From the cell containing the given text, extract its center point as [X, Y] coordinate. 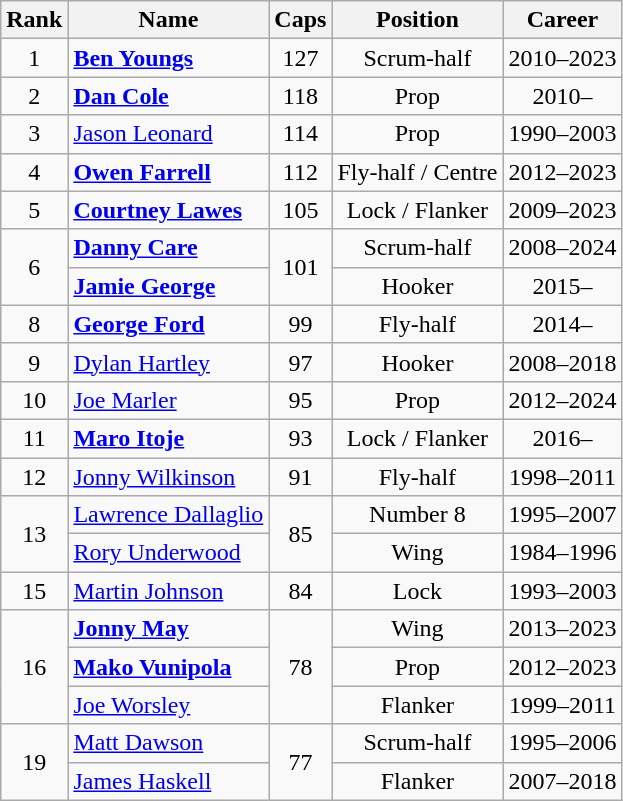
5 [34, 210]
Fly-half / Centre [418, 172]
Dan Cole [168, 96]
Jason Leonard [168, 134]
2013–2023 [562, 629]
2007–2018 [562, 781]
118 [300, 96]
91 [300, 477]
Name [168, 20]
Jonny Wilkinson [168, 477]
Joe Worsley [168, 705]
Lawrence Dallaglio [168, 515]
Joe Marler [168, 400]
2015– [562, 286]
Martin Johnson [168, 591]
85 [300, 534]
2014– [562, 324]
101 [300, 267]
6 [34, 267]
Mako Vunipola [168, 667]
1995–2007 [562, 515]
1993–2003 [562, 591]
Rory Underwood [168, 553]
Caps [300, 20]
8 [34, 324]
127 [300, 58]
95 [300, 400]
12 [34, 477]
Danny Care [168, 248]
2008–2024 [562, 248]
2009–2023 [562, 210]
4 [34, 172]
114 [300, 134]
1 [34, 58]
2010– [562, 96]
2010–2023 [562, 58]
112 [300, 172]
13 [34, 534]
1999–2011 [562, 705]
2016– [562, 438]
Career [562, 20]
2008–2018 [562, 362]
1990–2003 [562, 134]
Rank [34, 20]
George Ford [168, 324]
16 [34, 667]
1998–2011 [562, 477]
3 [34, 134]
78 [300, 667]
77 [300, 762]
Ben Youngs [168, 58]
Jonny May [168, 629]
99 [300, 324]
15 [34, 591]
1984–1996 [562, 553]
2012–2024 [562, 400]
Dylan Hartley [168, 362]
10 [34, 400]
Jamie George [168, 286]
Courtney Lawes [168, 210]
Maro Itoje [168, 438]
84 [300, 591]
Lock [418, 591]
93 [300, 438]
97 [300, 362]
11 [34, 438]
1995–2006 [562, 743]
Number 8 [418, 515]
19 [34, 762]
9 [34, 362]
James Haskell [168, 781]
Owen Farrell [168, 172]
105 [300, 210]
Matt Dawson [168, 743]
2 [34, 96]
Position [418, 20]
